From the cell containing the given text, extract its center point as (x, y) coordinate. 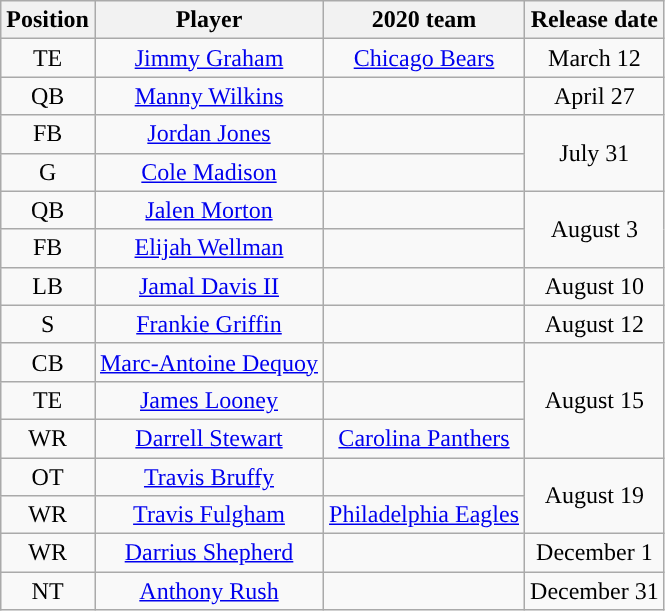
Elijah Wellman (208, 248)
December 31 (595, 591)
Travis Bruffy (208, 477)
Release date (595, 20)
James Looney (208, 400)
April 27 (595, 96)
Jalen Morton (208, 210)
August 15 (595, 400)
Jamal Davis II (208, 286)
Travis Fulgham (208, 515)
Player (208, 20)
Cole Madison (208, 172)
December 1 (595, 553)
Darrius Shepherd (208, 553)
OT (48, 477)
Jimmy Graham (208, 58)
Darrell Stewart (208, 438)
Carolina Panthers (424, 438)
NT (48, 591)
August 19 (595, 496)
Position (48, 20)
August 12 (595, 324)
Chicago Bears (424, 58)
Philadelphia Eagles (424, 515)
March 12 (595, 58)
July 31 (595, 153)
Anthony Rush (208, 591)
August 3 (595, 229)
CB (48, 362)
Marc-Antoine Dequoy (208, 362)
S (48, 324)
Manny Wilkins (208, 96)
G (48, 172)
Jordan Jones (208, 134)
LB (48, 286)
Frankie Griffin (208, 324)
August 10 (595, 286)
2020 team (424, 20)
